Output the [X, Y] coordinate of the center of the cell containing the given text.  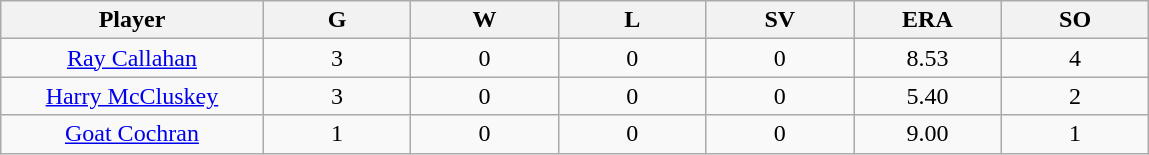
SO [1075, 20]
ERA [928, 20]
SV [780, 20]
2 [1075, 96]
L [632, 20]
W [485, 20]
Player [132, 20]
Ray Callahan [132, 58]
5.40 [928, 96]
4 [1075, 58]
Harry McCluskey [132, 96]
9.00 [928, 134]
8.53 [928, 58]
Goat Cochran [132, 134]
G [337, 20]
